Pinpoint the cell where the given text exists, returning its (x, y) midpoint coordinate. 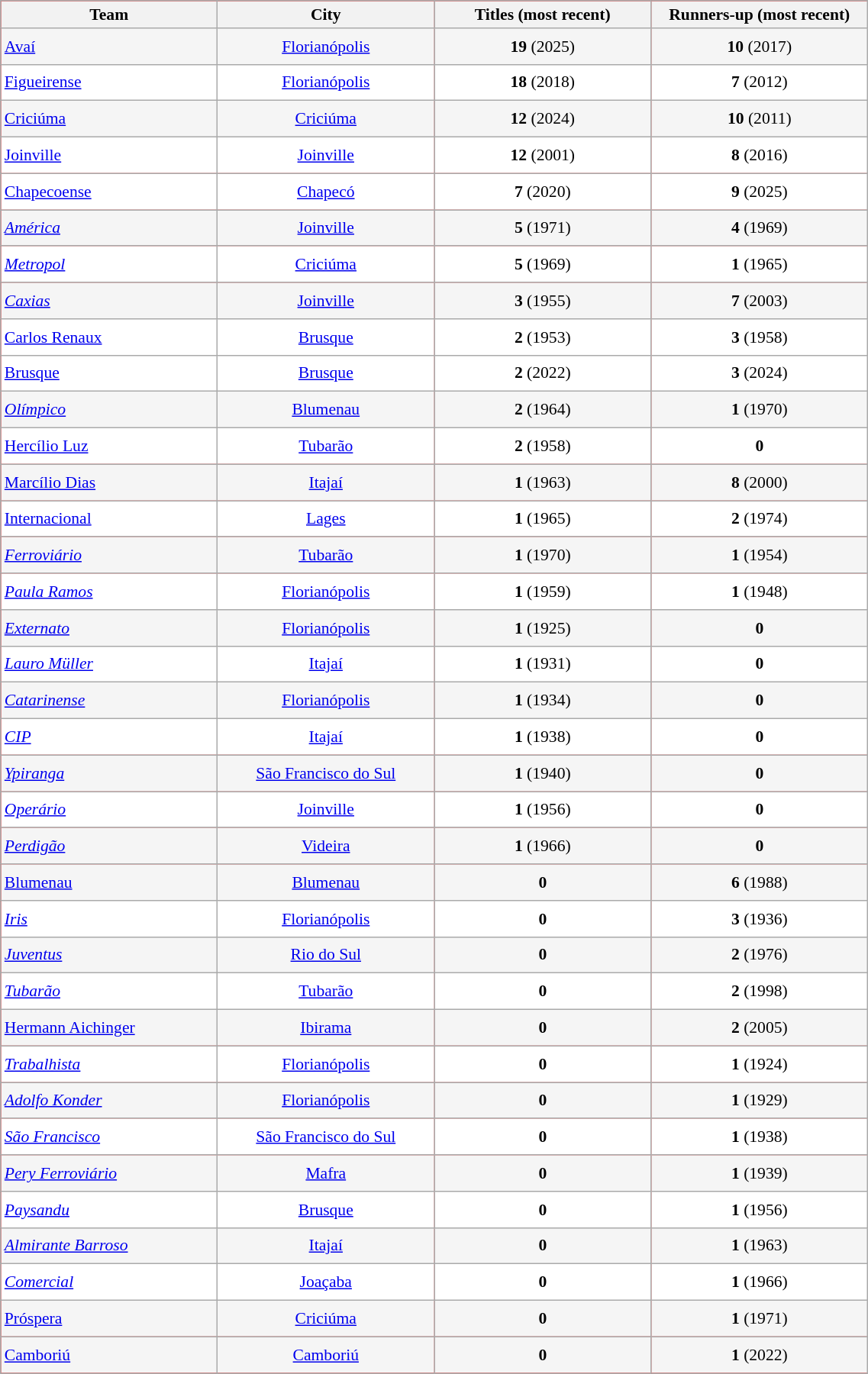
2 (1976) (760, 955)
CIP (109, 737)
Runners-up (most recent) (760, 15)
8 (2000) (760, 482)
1 (1934) (543, 701)
6 (1988) (760, 882)
Figueirense (109, 82)
Lauro Müller (109, 664)
Rio do Sul (326, 955)
América (109, 228)
1 (1929) (760, 1101)
Operário (109, 810)
Ferroviário (109, 556)
Ibirama (326, 1028)
1 (1940) (543, 773)
2 (1958) (543, 447)
1 (1931) (543, 664)
Iris (109, 919)
2 (2022) (543, 373)
Hercílio Luz (109, 447)
1 (1939) (760, 1173)
Internacional (109, 519)
Videira (326, 847)
5 (1971) (543, 228)
3 (1958) (760, 337)
Catarinense (109, 701)
2 (1998) (760, 992)
Joaçaba (326, 1282)
Paysandu (109, 1210)
1 (1948) (760, 592)
Caxias (109, 301)
Titles (most recent) (543, 15)
5 (1969) (543, 265)
1 (1954) (760, 556)
Hermann Aichinger (109, 1028)
1 (2022) (760, 1355)
2 (1964) (543, 410)
Marcílio Dias (109, 482)
Carlos Renaux (109, 337)
3 (1936) (760, 919)
Juventus (109, 955)
Próspera (109, 1319)
Ypiranga (109, 773)
Olímpico (109, 410)
Comercial (109, 1282)
4 (1969) (760, 228)
Chapecoense (109, 192)
Team (109, 15)
Paula Ramos (109, 592)
1 (1959) (543, 592)
1 (1924) (760, 1064)
Pery Ferroviário (109, 1173)
Lages (326, 519)
7 (2012) (760, 82)
City (326, 15)
7 (2020) (543, 192)
1 (1925) (543, 628)
Avaí (109, 47)
19 (2025) (543, 47)
10 (2017) (760, 47)
1 (1971) (760, 1319)
Perdigão (109, 847)
Chapecó (326, 192)
10 (2011) (760, 119)
12 (2001) (543, 156)
São Francisco (109, 1137)
2 (2005) (760, 1028)
18 (2018) (543, 82)
3 (1955) (543, 301)
Mafra (326, 1173)
Trabalhista (109, 1064)
Adolfo Konder (109, 1101)
Almirante Barroso (109, 1246)
Externato (109, 628)
3 (2024) (760, 373)
2 (1953) (543, 337)
8 (2016) (760, 156)
9 (2025) (760, 192)
Metropol (109, 265)
2 (1974) (760, 519)
7 (2003) (760, 301)
12 (2024) (543, 119)
